Search for the cell housing the specified text and yield its [x, y] center coordinate. 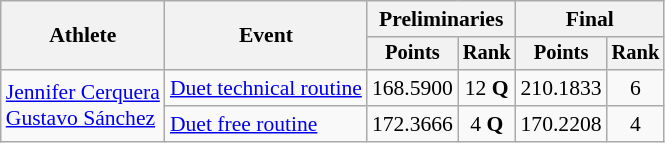
Final [590, 19]
Jennifer Cerquera Gustavo Sánchez [83, 106]
Duet free routine [266, 124]
Duet technical routine [266, 88]
168.5900 [412, 88]
Preliminaries [442, 19]
210.1833 [562, 88]
12 Q [487, 88]
170.2208 [562, 124]
4 [636, 124]
6 [636, 88]
4 Q [487, 124]
Athlete [83, 36]
172.3666 [412, 124]
Event [266, 36]
